Provide the [X, Y] coordinate of the cell's center where the given text is located.  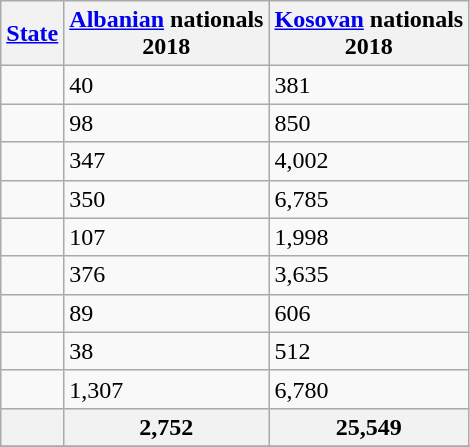
3,635 [369, 275]
89 [166, 313]
347 [166, 161]
40 [166, 85]
376 [166, 275]
Kosovan nationals2018 [369, 34]
Albanian nationals2018 [166, 34]
4,002 [369, 161]
2,752 [166, 427]
381 [369, 85]
State [32, 34]
6,785 [369, 199]
6,780 [369, 389]
1,307 [166, 389]
1,998 [369, 237]
606 [369, 313]
512 [369, 351]
107 [166, 237]
38 [166, 351]
25,549 [369, 427]
98 [166, 123]
350 [166, 199]
850 [369, 123]
